Pinpoint the cell where the given text exists, returning its (X, Y) midpoint coordinate. 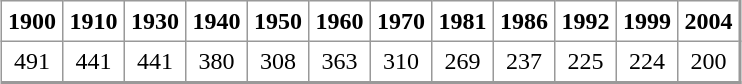
1970 (401, 21)
308 (278, 62)
380 (217, 62)
224 (647, 62)
1900 (32, 21)
269 (463, 62)
491 (32, 62)
2004 (709, 21)
1981 (463, 21)
1910 (94, 21)
1950 (278, 21)
1999 (647, 21)
1960 (340, 21)
363 (340, 62)
237 (524, 62)
1986 (524, 21)
1992 (586, 21)
1930 (155, 21)
310 (401, 62)
200 (709, 62)
1940 (217, 21)
225 (586, 62)
